Pinpoint the cell where the given text exists, returning its (X, Y) midpoint coordinate. 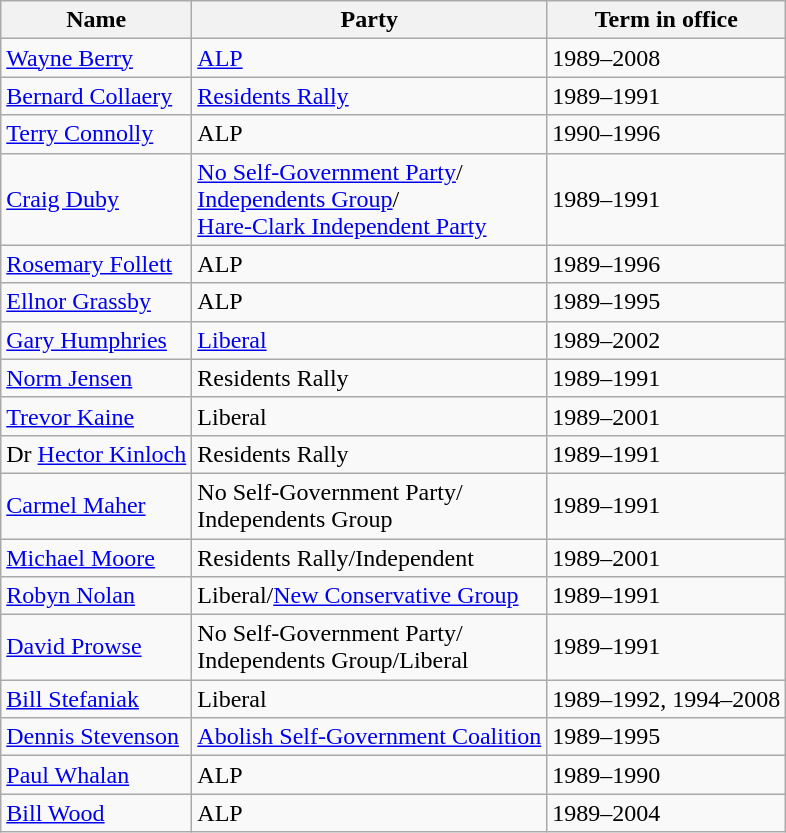
1989–1992, 1994–2008 (666, 699)
Gary Humphries (96, 340)
No Self-Government Party/Independents Group/Hare-Clark Independent Party (370, 199)
No Self-Government Party/Independents Group (370, 506)
Trevor Kaine (96, 416)
Bill Stefaniak (96, 699)
1989–2002 (666, 340)
Craig Duby (96, 199)
Bernard Collaery (96, 96)
Liberal/New Conservative Group (370, 596)
1989–2004 (666, 813)
Ellnor Grassby (96, 302)
Terry Connolly (96, 134)
Michael Moore (96, 557)
Dennis Stevenson (96, 737)
No Self-Government Party/Independents Group/Liberal (370, 648)
1989–1996 (666, 264)
Name (96, 20)
Carmel Maher (96, 506)
Residents Rally/Independent (370, 557)
1989–1990 (666, 775)
Paul Whalan (96, 775)
Wayne Berry (96, 58)
Norm Jensen (96, 378)
Dr Hector Kinloch (96, 454)
Term in office (666, 20)
1989–2008 (666, 58)
Rosemary Follett (96, 264)
Abolish Self-Government Coalition (370, 737)
Robyn Nolan (96, 596)
1990–1996 (666, 134)
Bill Wood (96, 813)
David Prowse (96, 648)
Party (370, 20)
